From the cell containing the given text, extract its center point as [X, Y] coordinate. 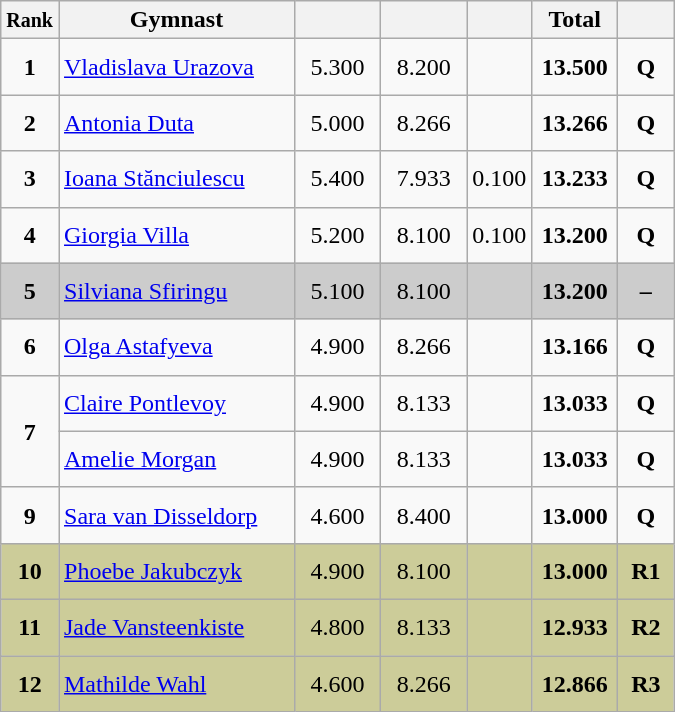
5.300 [338, 67]
3 [30, 179]
13.166 [575, 347]
4 [30, 235]
12.933 [575, 627]
5.200 [338, 235]
7.933 [424, 179]
Amelie Morgan [176, 459]
13.266 [575, 123]
12.866 [575, 684]
R2 [646, 627]
1 [30, 67]
5.400 [338, 179]
R3 [646, 684]
5.000 [338, 123]
12 [30, 684]
2 [30, 123]
9 [30, 515]
10 [30, 571]
Mathilde Wahl [176, 684]
Rank [30, 20]
5 [30, 291]
Olga Astafyeva [176, 347]
R1 [646, 571]
Silviana Sfiringu [176, 291]
Sara van Disseldorp [176, 515]
Ioana Stănciulescu [176, 179]
Vladislava Urazova [176, 67]
Claire Pontlevoy [176, 403]
Jade Vansteenkiste [176, 627]
Giorgia Villa [176, 235]
7 [30, 431]
11 [30, 627]
4.800 [338, 627]
13.233 [575, 179]
Phoebe Jakubczyk [176, 571]
Antonia Duta [176, 123]
Total [575, 20]
8.400 [424, 515]
Gymnast [176, 20]
– [646, 291]
5.100 [338, 291]
8.200 [424, 67]
13.500 [575, 67]
6 [30, 347]
